Scan for the cell matching the given text and deliver its [x, y] coordinate at center. 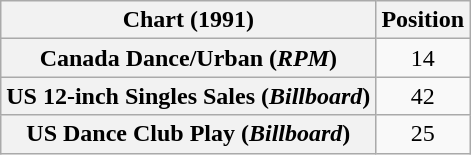
14 [423, 58]
US Dance Club Play (Billboard) [188, 134]
42 [423, 96]
Chart (1991) [188, 20]
Canada Dance/Urban (RPM) [188, 58]
25 [423, 134]
US 12-inch Singles Sales (Billboard) [188, 96]
Position [423, 20]
